Provide the [x, y] coordinate of the cell's center where the given text is located.  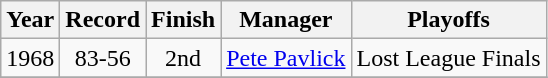
Pete Pavlick [286, 58]
Year [30, 20]
Manager [286, 20]
Playoffs [448, 20]
2nd [184, 58]
Record [103, 20]
Finish [184, 20]
83-56 [103, 58]
Lost League Finals [448, 58]
1968 [30, 58]
